Pinpoint the cell where the given text exists, returning its (x, y) midpoint coordinate. 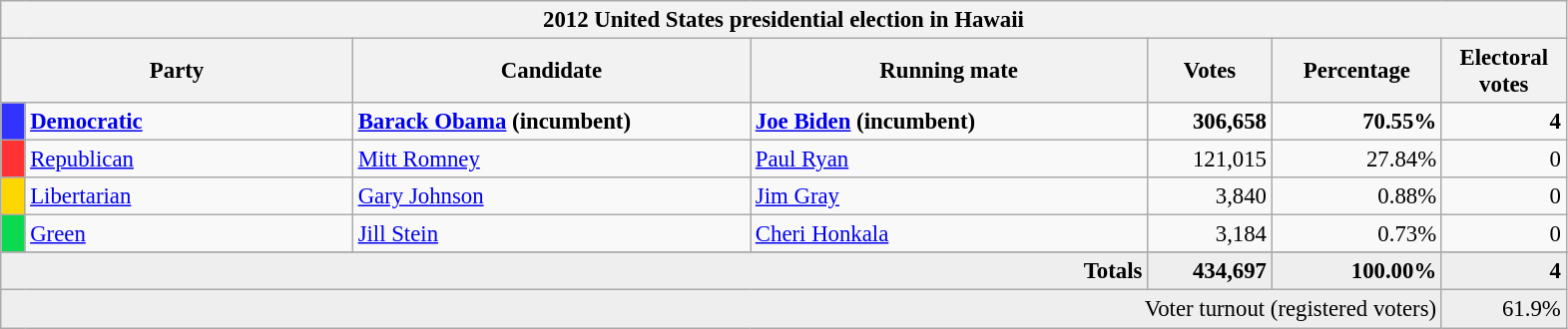
Jill Stein (551, 234)
Barack Obama (incumbent) (551, 122)
Totals (575, 272)
0.73% (1356, 234)
0.88% (1356, 196)
3,840 (1210, 196)
70.55% (1356, 122)
2012 United States presidential election in Hawaii (784, 20)
Democratic (189, 122)
100.00% (1356, 272)
Voter turnout (registered voters) (722, 309)
306,658 (1210, 122)
Running mate (949, 72)
121,015 (1210, 160)
Libertarian (189, 196)
Cheri Honkala (949, 234)
Candidate (551, 72)
434,697 (1210, 272)
Paul Ryan (949, 160)
Mitt Romney (551, 160)
Party (178, 72)
Votes (1210, 72)
Joe Biden (incumbent) (949, 122)
Jim Gray (949, 196)
Percentage (1356, 72)
27.84% (1356, 160)
Republican (189, 160)
Electoral votes (1503, 72)
61.9% (1503, 309)
Green (189, 234)
Gary Johnson (551, 196)
3,184 (1210, 234)
